Detect which cell encompasses the target text, then output its (X, Y) center coordinate. 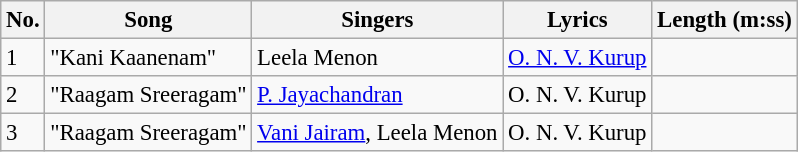
Singers (378, 20)
Song (148, 20)
Lyrics (578, 20)
"Kani Kaanenam" (148, 58)
1 (23, 58)
No. (23, 20)
2 (23, 95)
Vani Jairam, Leela Menon (378, 133)
Leela Menon (378, 58)
3 (23, 133)
P. Jayachandran (378, 95)
Length (m:ss) (724, 20)
